Pinpoint the cell where the given text exists, returning its [x, y] midpoint coordinate. 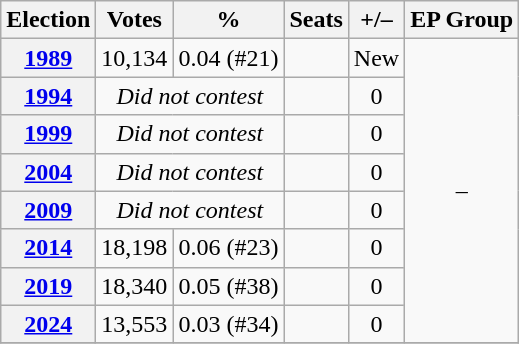
New [376, 58]
0.03 (#34) [228, 324]
EP Group [462, 20]
0.06 (#23) [228, 248]
– [462, 191]
0.05 (#38) [228, 286]
13,553 [134, 324]
2024 [48, 324]
+/– [376, 20]
0.04 (#21) [228, 58]
2004 [48, 172]
Seats [316, 20]
2019 [48, 286]
1994 [48, 96]
% [228, 20]
1989 [48, 58]
18,198 [134, 248]
1999 [48, 134]
10,134 [134, 58]
18,340 [134, 286]
2014 [48, 248]
2009 [48, 210]
Election [48, 20]
Votes [134, 20]
